From the cell containing the given text, extract its center point as [X, Y] coordinate. 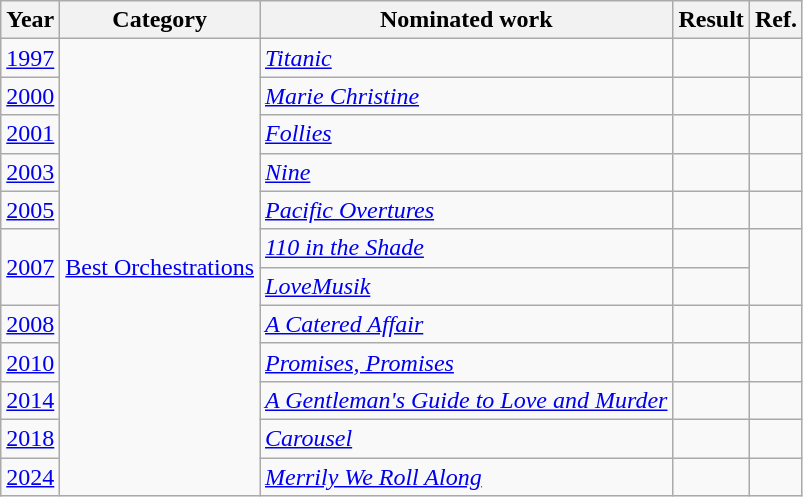
2010 [30, 362]
Nominated work [466, 20]
Nine [466, 172]
2024 [30, 477]
2018 [30, 438]
Best Orchestrations [160, 268]
Category [160, 20]
Promises, Promises [466, 362]
2005 [30, 210]
Merrily We Roll Along [466, 477]
Ref. [776, 20]
Marie Christine [466, 96]
2003 [30, 172]
2014 [30, 400]
Pacific Overtures [466, 210]
2008 [30, 324]
LoveMusik [466, 286]
A Catered Affair [466, 324]
2000 [30, 96]
Follies [466, 134]
110 in the Shade [466, 248]
A Gentleman's Guide to Love and Murder [466, 400]
Carousel [466, 438]
Result [711, 20]
1997 [30, 58]
Titanic [466, 58]
2001 [30, 134]
Year [30, 20]
2007 [30, 267]
